For the text-containing cell, return its midpoint in (X, Y) coordinate format. 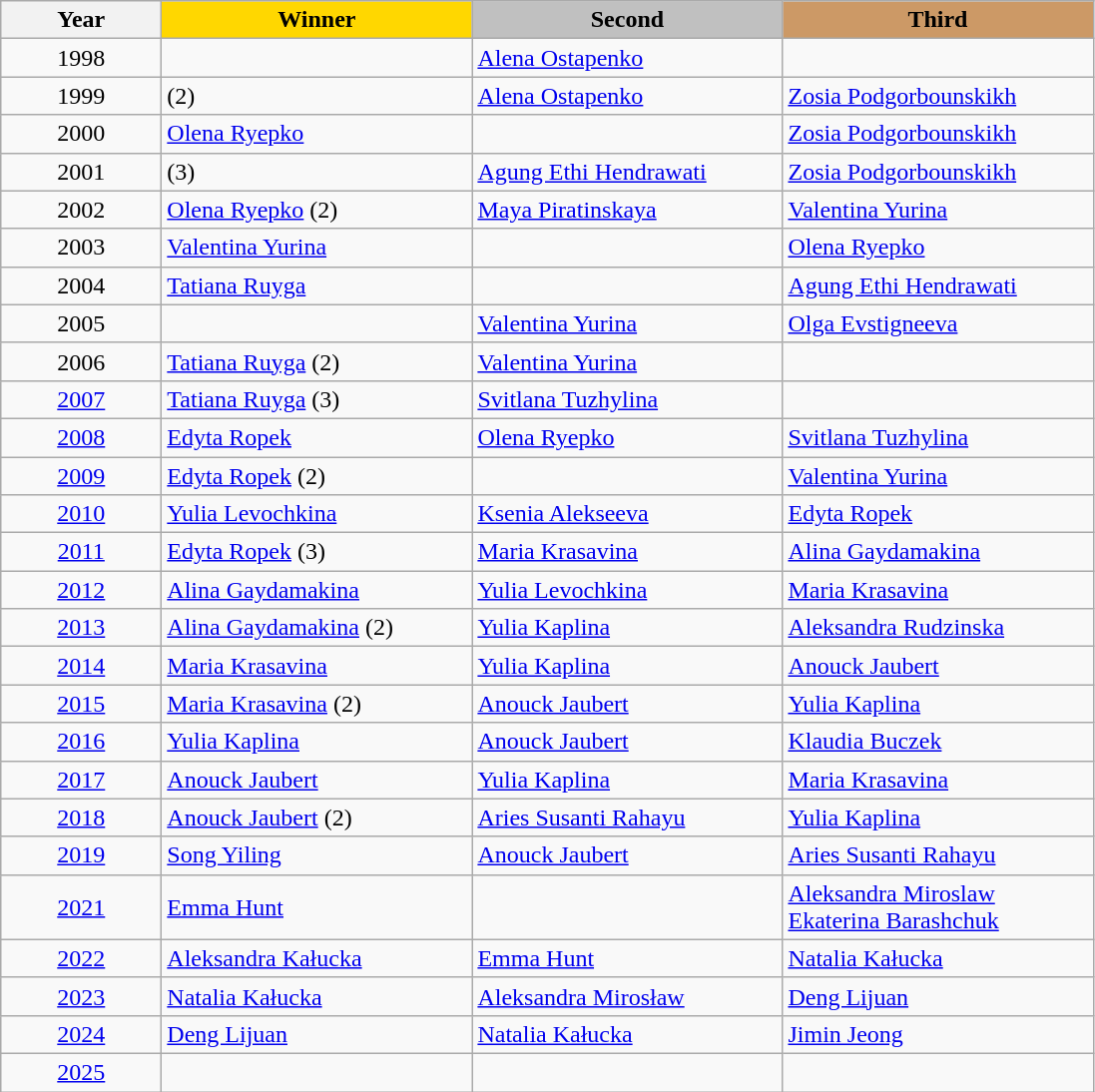
1999 (82, 96)
1998 (82, 58)
Tatiana Ruyga (317, 285)
Olena Ryepko (2) (317, 210)
Tatiana Ruyga (3) (317, 399)
2008 (82, 437)
2004 (82, 285)
Jimin Jeong (938, 1034)
2013 (82, 628)
2021 (82, 906)
2024 (82, 1034)
Maya Piratinskaya (627, 210)
2002 (82, 210)
Alina Gaydamakina (2) (317, 628)
Edyta Ropek (3) (317, 552)
2007 (82, 399)
2023 (82, 996)
Tatiana Ruyga (2) (317, 361)
2017 (82, 780)
2022 (82, 958)
Aleksandra Miroslaw Ekaterina Barashchuk (938, 906)
2015 (82, 704)
2011 (82, 552)
Maria Krasavina (2) (317, 704)
(2) (317, 96)
Third (938, 20)
2003 (82, 248)
Second (627, 20)
Anouck Jaubert (2) (317, 818)
2016 (82, 742)
(3) (317, 172)
2005 (82, 323)
Aleksandra Mirosław (627, 996)
2019 (82, 855)
Song Yiling (317, 855)
2018 (82, 818)
Winner (317, 20)
Edyta Ropek (2) (317, 476)
2014 (82, 666)
Aleksandra Rudzinska (938, 628)
2009 (82, 476)
2006 (82, 361)
2001 (82, 172)
2012 (82, 590)
2010 (82, 514)
2000 (82, 134)
Year (82, 20)
Aleksandra Kałucka (317, 958)
Klaudia Buczek (938, 742)
Olga Evstigneeva (938, 323)
2025 (82, 1072)
Ksenia Alekseeva (627, 514)
